Search for the cell housing the specified text and yield its [X, Y] center coordinate. 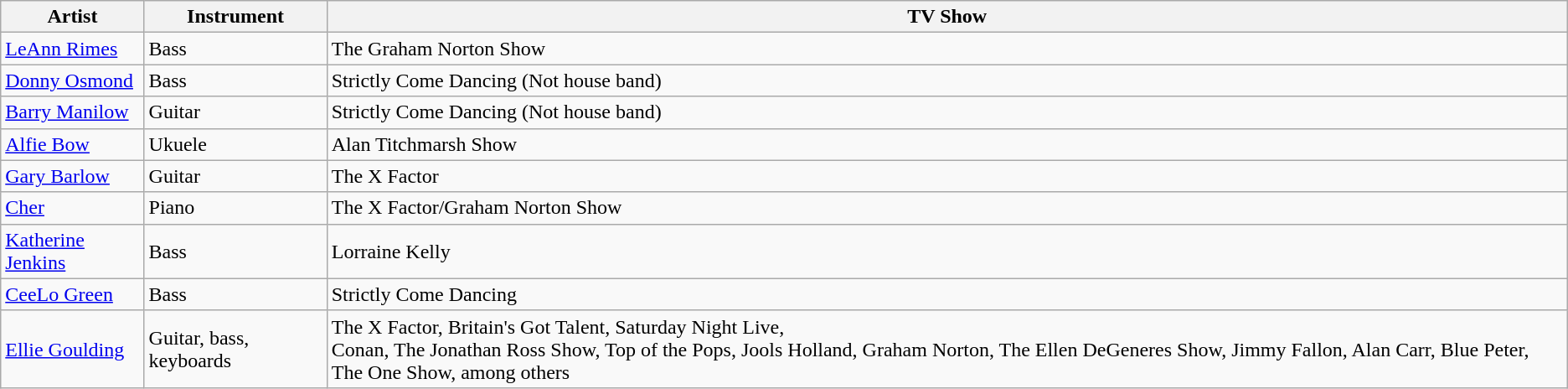
Lorraine Kelly [946, 252]
The Graham Norton Show [946, 49]
Donny Osmond [72, 80]
Ukuele [235, 144]
Katherine Jenkins [72, 252]
The X Factor [946, 176]
Strictly Come Dancing [946, 294]
Artist [72, 17]
Instrument [235, 17]
Barry Manilow [72, 112]
TV Show [946, 17]
The X Factor/Graham Norton Show [946, 208]
Gary Barlow [72, 176]
Piano [235, 208]
Alfie Bow [72, 144]
Alan Titchmarsh Show [946, 144]
LeAnn Rimes [72, 49]
Ellie Goulding [72, 349]
Guitar, bass, keyboards [235, 349]
Cher [72, 208]
CeeLo Green [72, 294]
